Search for the cell housing the specified text and yield its [x, y] center coordinate. 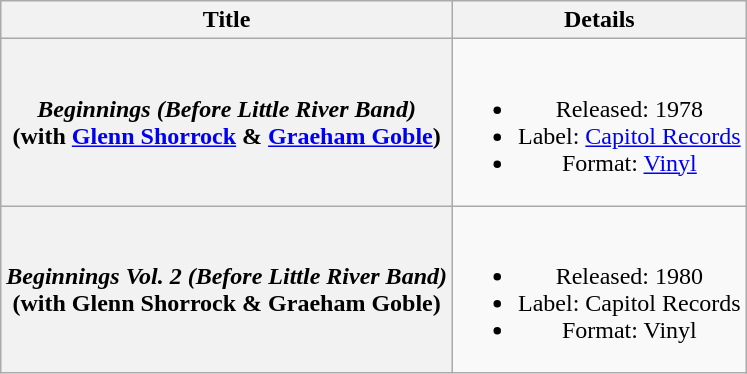
Beginnings (Before Little River Band) (with Glenn Shorrock & Graeham Goble) [227, 122]
Released: 1978Label: Capitol RecordsFormat: Vinyl [600, 122]
Title [227, 20]
Details [600, 20]
Released: 1980Label: Capitol RecordsFormat: Vinyl [600, 290]
Beginnings Vol. 2 (Before Little River Band) (with Glenn Shorrock & Graeham Goble) [227, 290]
